Detect which cell encompasses the target text, then output its [x, y] center coordinate. 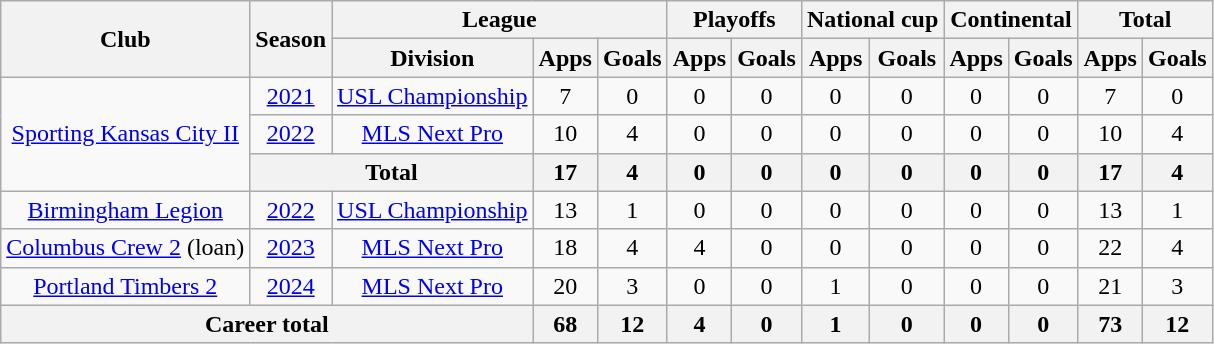
2021 [291, 96]
68 [565, 324]
Club [126, 39]
73 [1110, 324]
Division [433, 58]
22 [1110, 248]
18 [565, 248]
Season [291, 39]
League [500, 20]
Sporting Kansas City II [126, 134]
Playoffs [734, 20]
Continental [1011, 20]
21 [1110, 286]
Portland Timbers 2 [126, 286]
2023 [291, 248]
National cup [872, 20]
2024 [291, 286]
Columbus Crew 2 (loan) [126, 248]
Birmingham Legion [126, 210]
Career total [267, 324]
20 [565, 286]
